Scan for the cell matching the given text and deliver its (x, y) coordinate at center. 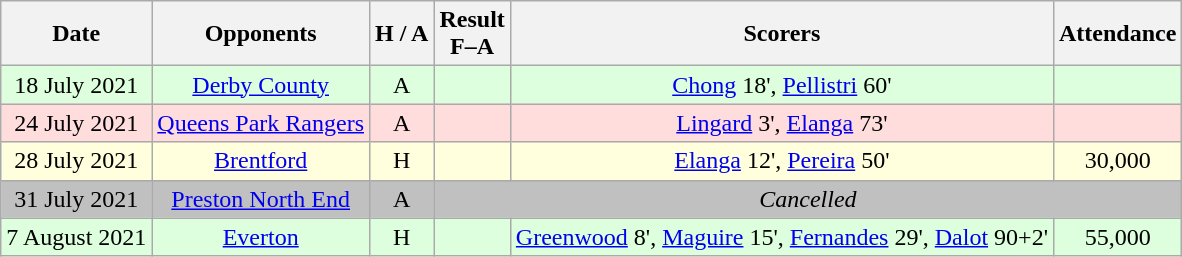
ResultF–A (472, 34)
Elanga 12', Pereira 50' (782, 161)
28 July 2021 (76, 161)
Scorers (782, 34)
Everton (261, 237)
Cancelled (808, 199)
30,000 (1117, 161)
18 July 2021 (76, 85)
Greenwood 8', Maguire 15', Fernandes 29', Dalot 90+2' (782, 237)
Opponents (261, 34)
Preston North End (261, 199)
H / A (402, 34)
Date (76, 34)
Queens Park Rangers (261, 123)
24 July 2021 (76, 123)
Lingard 3', Elanga 73' (782, 123)
Derby County (261, 85)
Chong 18', Pellistri 60' (782, 85)
31 July 2021 (76, 199)
7 August 2021 (76, 237)
Attendance (1117, 34)
55,000 (1117, 237)
Brentford (261, 161)
